Return [X, Y] of the center of cell containing provided text 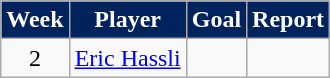
Eric Hassli [128, 58]
Player [128, 20]
Report [288, 20]
2 [35, 58]
Goal [216, 20]
Week [35, 20]
